From the cell containing the given text, extract its center point as [x, y] coordinate. 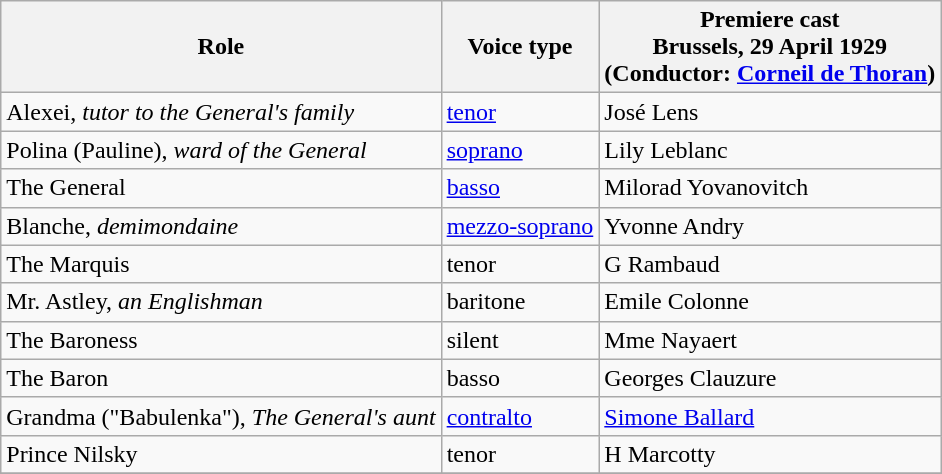
Blanche, demimondaine [221, 226]
Premiere castBrussels, 29 April 1929(Conductor: Corneil de Thoran) [770, 47]
Prince Nilsky [221, 454]
The General [221, 188]
Mr. Astley, an Englishman [221, 302]
Grandma ("Babulenka"), The General's aunt [221, 416]
H Marcotty [770, 454]
The Baron [221, 378]
G Rambaud [770, 264]
Mme Nayaert [770, 340]
Role [221, 47]
Yvonne Andry [770, 226]
Polina (Pauline), ward of the General [221, 150]
Simone Ballard [770, 416]
Milorad Yovanovitch [770, 188]
mezzo-soprano [520, 226]
soprano [520, 150]
contralto [520, 416]
The Baroness [221, 340]
Emile Colonne [770, 302]
Lily Leblanc [770, 150]
Alexei, tutor to the General's family [221, 112]
baritone [520, 302]
Voice type [520, 47]
José Lens [770, 112]
Georges Clauzure [770, 378]
silent [520, 340]
The Marquis [221, 264]
